Capture the cell that displays the provided text and extract its (x, y) central coordinate. 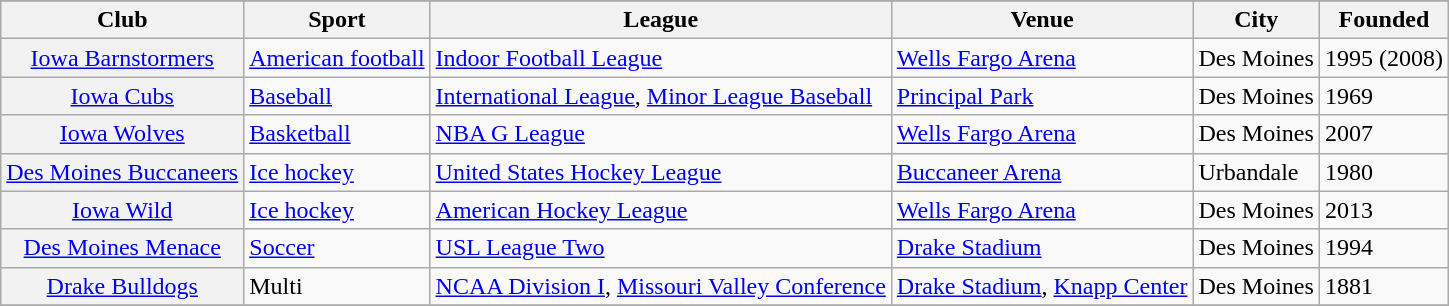
United States Hockey League (660, 172)
1995 (2008) (1384, 58)
City (1256, 20)
Principal Park (1042, 96)
Drake Bulldogs (122, 286)
American football (337, 58)
Multi (337, 286)
Buccaneer Arena (1042, 172)
Iowa Cubs (122, 96)
NCAA Division I, Missouri Valley Conference (660, 286)
1969 (1384, 96)
League (660, 20)
American Hockey League (660, 210)
Baseball (337, 96)
Des Moines Menace (122, 248)
Basketball (337, 134)
USL League Two (660, 248)
Des Moines Buccaneers (122, 172)
Iowa Wild (122, 210)
1994 (1384, 248)
Urbandale (1256, 172)
NBA G League (660, 134)
Iowa Barnstormers (122, 58)
Soccer (337, 248)
1881 (1384, 286)
1980 (1384, 172)
Venue (1042, 20)
Drake Stadium (1042, 248)
Indoor Football League (660, 58)
2013 (1384, 210)
Iowa Wolves (122, 134)
Club (122, 20)
Founded (1384, 20)
Sport (337, 20)
2007 (1384, 134)
Drake Stadium, Knapp Center (1042, 286)
International League, Minor League Baseball (660, 96)
